Provide the (x, y) coordinate of the cell's center where the given text is located.  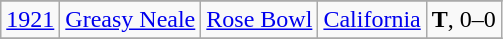
California (372, 20)
Greasy Neale (130, 20)
Rose Bowl (260, 20)
1921 (30, 20)
T, 0–0 (464, 20)
